Locate the cell with the specified text and output its [X, Y] center coordinate. 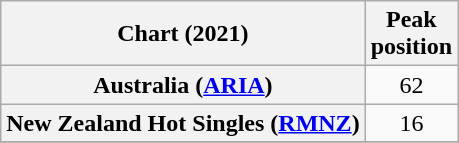
Chart (2021) [183, 34]
16 [411, 123]
62 [411, 85]
Australia (ARIA) [183, 85]
Peak position [411, 34]
New Zealand Hot Singles (RMNZ) [183, 123]
